Find where the given text appears and provide that cell's center as [X, Y] coordinate. 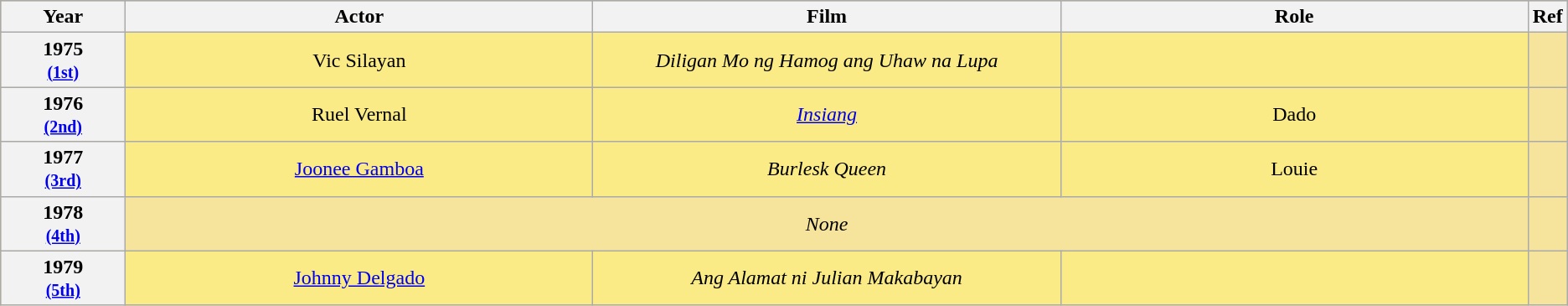
Ref [1548, 17]
1977 (3rd) [64, 169]
Ruel Vernal [359, 114]
Role [1294, 17]
Actor [359, 17]
Insiang [827, 114]
Johnny Delgado [359, 278]
Joonee Gamboa [359, 169]
1976 (2nd) [64, 114]
1978 (4th) [64, 223]
None [827, 223]
Dado [1294, 114]
Burlesk Queen [827, 169]
Ang Alamat ni Julian Makabayan [827, 278]
Vic Silayan [359, 60]
Year [64, 17]
1975 (1st) [64, 60]
1979 (5th) [64, 278]
Louie [1294, 169]
Diligan Mo ng Hamog ang Uhaw na Lupa [827, 60]
Film [827, 17]
